Detect which cell encompasses the target text, then output its [X, Y] center coordinate. 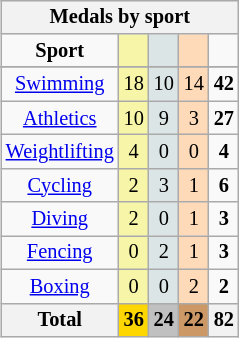
Sport [60, 51]
27 [224, 118]
9 [164, 118]
36 [134, 320]
18 [134, 84]
42 [224, 84]
Swimming [60, 84]
Athletics [60, 118]
Fencing [60, 253]
82 [224, 320]
Total [60, 320]
Medals by sport [120, 17]
6 [224, 185]
Diving [60, 219]
14 [194, 84]
22 [194, 320]
Boxing [60, 286]
Cycling [60, 185]
24 [164, 320]
Weightlifting [60, 152]
